Capture the cell that displays the provided text and extract its [x, y] central coordinate. 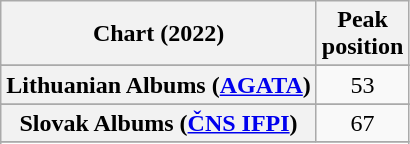
Chart (2022) [159, 34]
Lithuanian Albums (AGATA) [159, 85]
Peakposition [362, 34]
67 [362, 123]
53 [362, 85]
Slovak Albums (ČNS IFPI) [159, 123]
